Return the (X, Y) coordinate for the center point of the cell that contains the specified text.  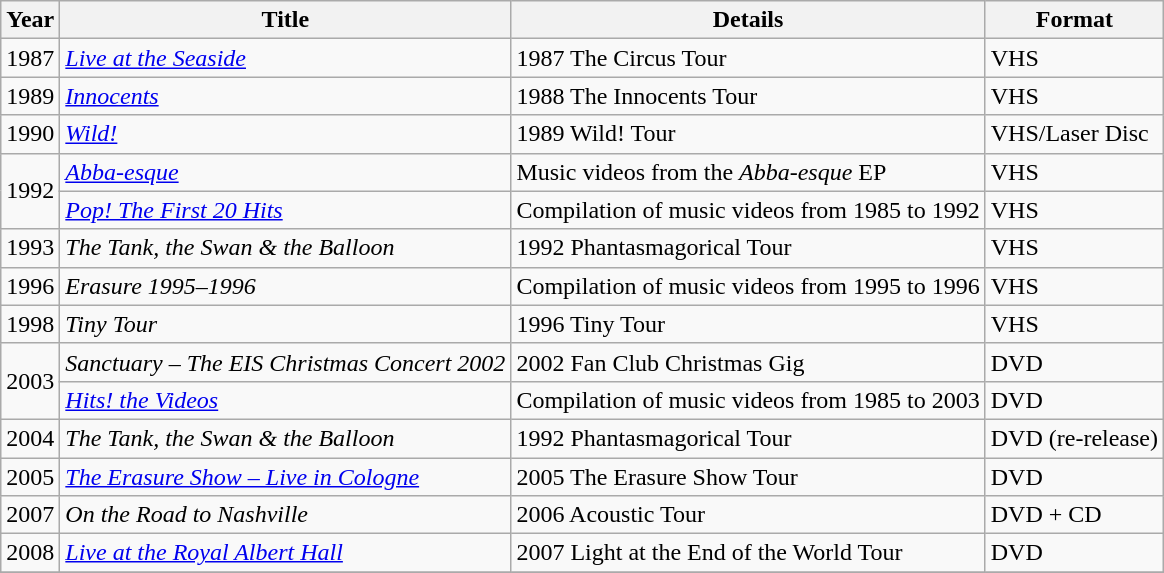
Hits! the Videos (286, 400)
2007 Light at the End of the World Tour (748, 553)
2002 Fan Club Christmas Gig (748, 362)
Sanctuary – The EIS Christmas Concert 2002 (286, 362)
1987 (30, 58)
1987 The Circus Tour (748, 58)
1989 (30, 96)
Innocents (286, 96)
1996 (30, 286)
Abba-esque (286, 172)
DVD + CD (1074, 515)
2008 (30, 553)
The Erasure Show – Live in Cologne (286, 477)
Wild! (286, 134)
On the Road to Nashville (286, 515)
Erasure 1995–1996 (286, 286)
Live at the Seaside (286, 58)
Pop! The First 20 Hits (286, 210)
2006 Acoustic Tour (748, 515)
2003 (30, 381)
1996 Tiny Tour (748, 324)
2004 (30, 438)
Title (286, 20)
Compilation of music videos from 1995 to 1996 (748, 286)
Compilation of music videos from 1985 to 1992 (748, 210)
Year (30, 20)
Compilation of music videos from 1985 to 2003 (748, 400)
VHS/Laser Disc (1074, 134)
Details (748, 20)
1989 Wild! Tour (748, 134)
2005 The Erasure Show Tour (748, 477)
1993 (30, 248)
1992 (30, 191)
2005 (30, 477)
DVD (re-release) (1074, 438)
Music videos from the Abba-esque EP (748, 172)
Live at the Royal Albert Hall (286, 553)
Format (1074, 20)
2007 (30, 515)
1988 The Innocents Tour (748, 96)
Tiny Tour (286, 324)
1998 (30, 324)
1990 (30, 134)
